Scan for the cell matching the given text and deliver its (x, y) coordinate at center. 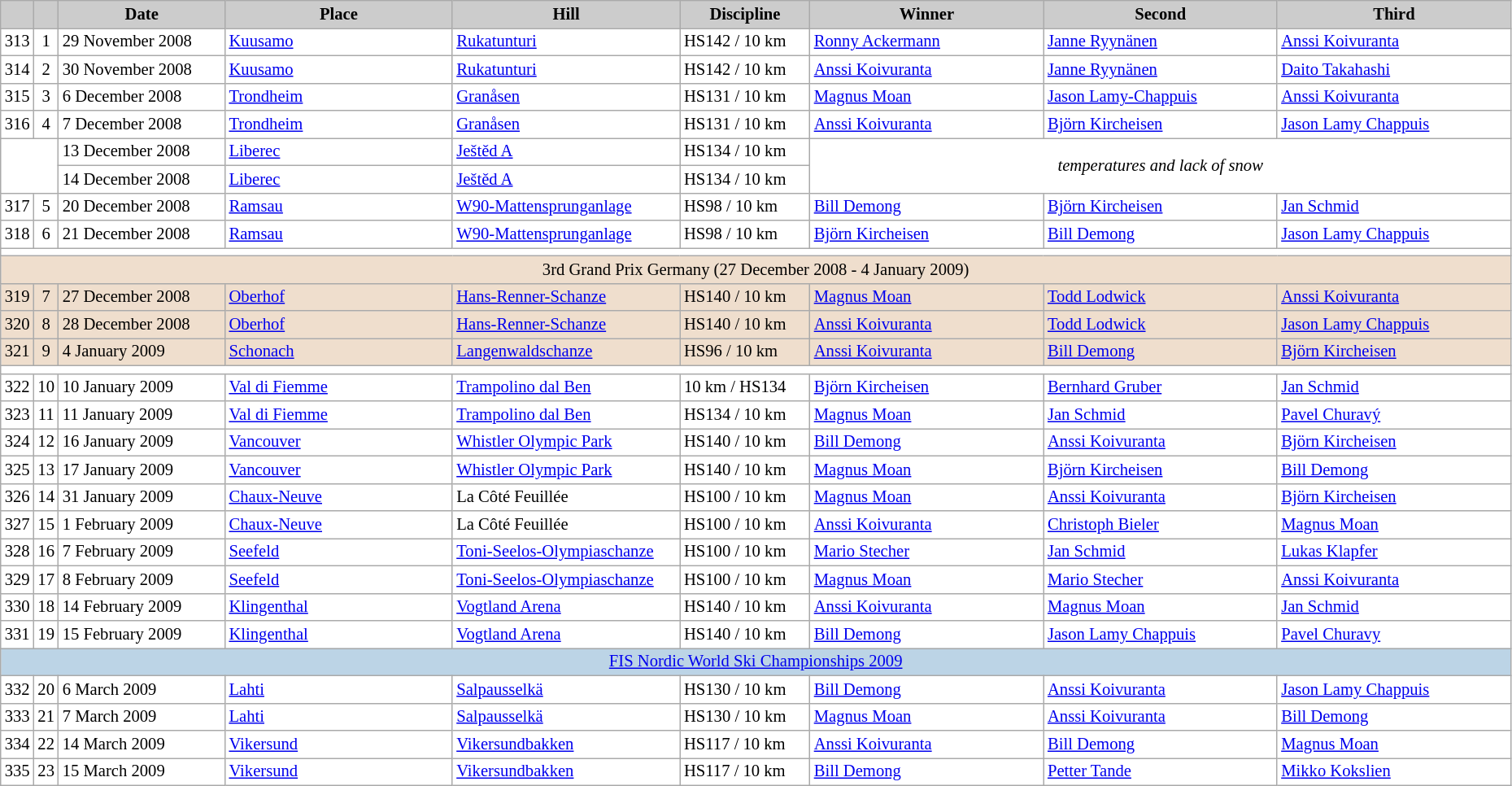
14 February 2009 (142, 607)
1 (46, 41)
Hill (566, 14)
11 (46, 414)
Pavel Churavý (1394, 414)
4 (46, 124)
30 November 2008 (142, 69)
10 January 2009 (142, 387)
13 (46, 469)
325 (18, 469)
316 (18, 124)
Date (142, 14)
6 March 2009 (142, 689)
7 February 2009 (142, 552)
3rd Grand Prix Germany (27 December 2008 - 4 January 2009) (756, 269)
318 (18, 234)
20 (46, 689)
8 February 2009 (142, 579)
29 November 2008 (142, 41)
14 (46, 497)
324 (18, 442)
320 (18, 325)
6 (46, 234)
17 (46, 579)
323 (18, 414)
FIS Nordic World Ski Championships 2009 (756, 662)
Ronny Ackermann (927, 41)
313 (18, 41)
4 January 2009 (142, 352)
327 (18, 525)
11 January 2009 (142, 414)
Pavel Churavy (1394, 634)
Christoph Bieler (1160, 525)
Place (339, 14)
Third (1394, 14)
15 March 2009 (142, 771)
27 December 2008 (142, 297)
333 (18, 717)
326 (18, 497)
Jason Lamy-Chappuis (1160, 97)
Bernhard Gruber (1160, 387)
15 (46, 525)
23 (46, 771)
329 (18, 579)
Winner (927, 14)
21 (46, 717)
3 (46, 97)
330 (18, 607)
7 (46, 297)
332 (18, 689)
Schonach (339, 352)
8 (46, 325)
321 (18, 352)
17 January 2009 (142, 469)
9 (46, 352)
Daito Takahashi (1394, 69)
334 (18, 745)
322 (18, 387)
1 February 2009 (142, 525)
Langenwaldschanze (566, 352)
Petter Tande (1160, 771)
Second (1160, 14)
15 February 2009 (142, 634)
HS96 / 10 km (745, 352)
10 km / HS134 (745, 387)
7 March 2009 (142, 717)
328 (18, 552)
31 January 2009 (142, 497)
19 (46, 634)
Mikko Kokslien (1394, 771)
314 (18, 69)
21 December 2008 (142, 234)
13 December 2008 (142, 151)
6 December 2008 (142, 97)
2 (46, 69)
22 (46, 745)
12 (46, 442)
317 (18, 207)
14 December 2008 (142, 179)
14 March 2009 (142, 745)
temperatures and lack of snow (1161, 165)
18 (46, 607)
16 January 2009 (142, 442)
319 (18, 297)
Lukas Klapfer (1394, 552)
315 (18, 97)
10 (46, 387)
331 (18, 634)
28 December 2008 (142, 325)
335 (18, 771)
5 (46, 207)
7 December 2008 (142, 124)
16 (46, 552)
Discipline (745, 14)
20 December 2008 (142, 207)
